Return (X, Y) of the center of cell containing provided text 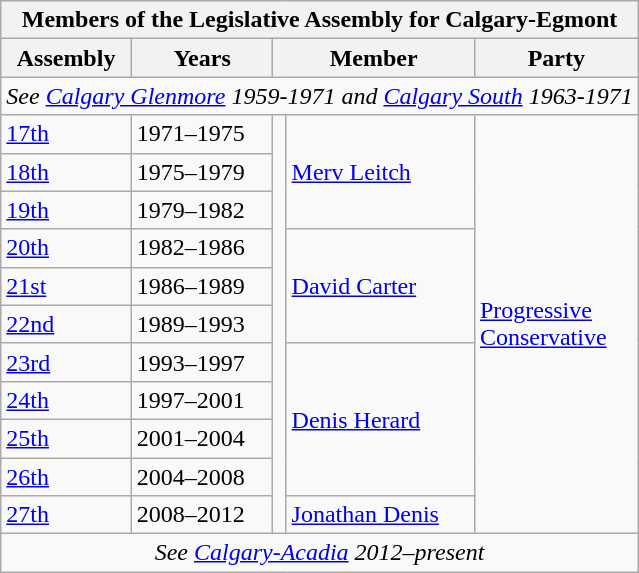
Years (202, 58)
2008–2012 (202, 515)
Party (556, 58)
25th (66, 438)
Merv Leitch (380, 172)
17th (66, 134)
23rd (66, 362)
1989–1993 (202, 324)
21st (66, 286)
1997–2001 (202, 400)
26th (66, 477)
ProgressiveConservative (556, 324)
See Calgary Glenmore 1959-1971 and Calgary South 1963-1971 (320, 96)
1975–1979 (202, 172)
2004–2008 (202, 477)
2001–2004 (202, 438)
1971–1975 (202, 134)
1979–1982 (202, 210)
27th (66, 515)
1993–1997 (202, 362)
David Carter (380, 286)
18th (66, 172)
1982–1986 (202, 248)
1986–1989 (202, 286)
Jonathan Denis (380, 515)
Denis Herard (380, 419)
Assembly (66, 58)
24th (66, 400)
Members of the Legislative Assembly for Calgary-Egmont (320, 20)
See Calgary-Acadia 2012–present (320, 553)
Member (374, 58)
20th (66, 248)
19th (66, 210)
22nd (66, 324)
